Provide the [X, Y] coordinate of the cell's center where the given text is located.  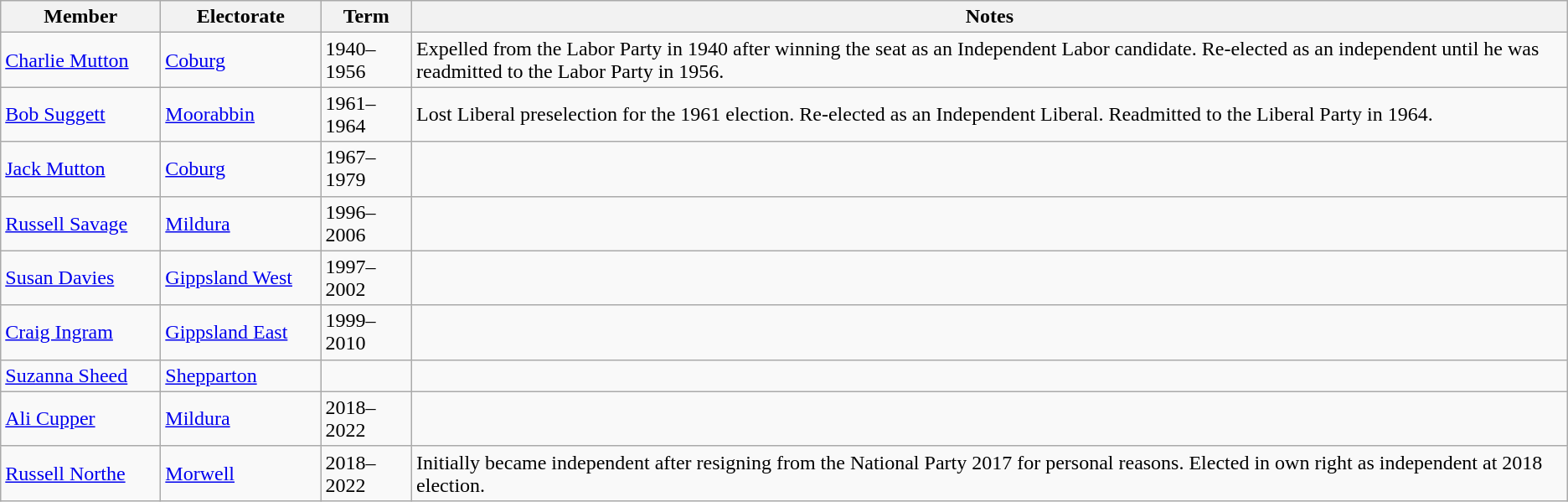
Gippsland East [241, 332]
Jack Mutton [80, 169]
Russell Savage [80, 223]
Member [80, 17]
Electorate [241, 17]
Ali Cupper [80, 419]
Term [367, 17]
1999–2010 [367, 332]
Craig Ingram [80, 332]
Lost Liberal preselection for the 1961 election. Re-elected as an Independent Liberal. Readmitted to the Liberal Party in 1964. [990, 114]
Susan Davies [80, 278]
Bob Suggett [80, 114]
Suzanna Sheed [80, 375]
1967–1979 [367, 169]
Gippsland West [241, 278]
Charlie Mutton [80, 60]
Morwell [241, 473]
1996–2006 [367, 223]
Moorabbin [241, 114]
1940–1956 [367, 60]
Shepparton [241, 375]
Initially became independent after resigning from the National Party 2017 for personal reasons. Elected in own right as independent at 2018 election. [990, 473]
Russell Northe [80, 473]
1961–1964 [367, 114]
Notes [990, 17]
1997–2002 [367, 278]
